Find where the given text appears and provide that cell's center as [x, y] coordinate. 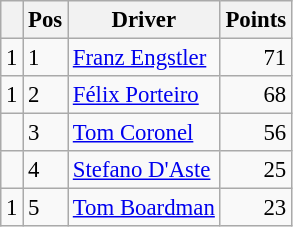
Stefano D'Aste [144, 170]
Félix Porteiro [144, 95]
Driver [144, 20]
2 [46, 95]
Points [256, 20]
3 [46, 133]
5 [46, 208]
25 [256, 170]
56 [256, 133]
Tom Coronel [144, 133]
4 [46, 170]
68 [256, 95]
23 [256, 208]
Tom Boardman [144, 208]
Franz Engstler [144, 58]
Pos [46, 20]
71 [256, 58]
